For the text-containing cell, return its midpoint in (X, Y) coordinate format. 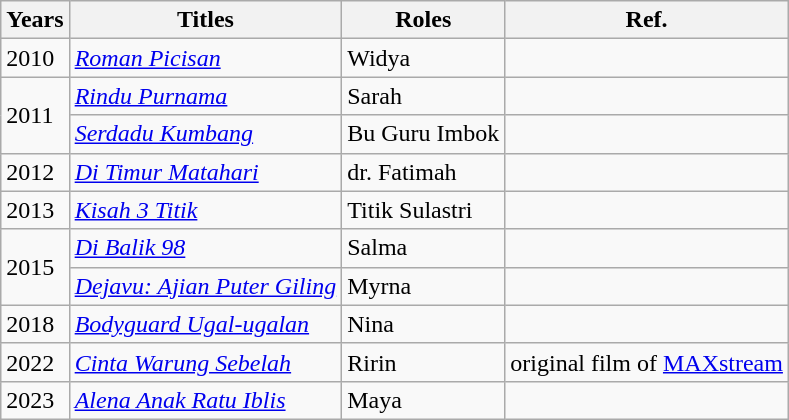
dr. Fatimah (424, 172)
Widya (424, 58)
Roman Picisan (206, 58)
Kisah 3 Titik (206, 210)
Rindu Purnama (206, 96)
Cinta Warung Sebelah (206, 362)
2011 (35, 115)
2012 (35, 172)
Titles (206, 20)
Di Balik 98 (206, 248)
2018 (35, 324)
original film of MAXstream (647, 362)
Ref. (647, 20)
Dejavu: Ajian Puter Giling (206, 286)
Salma (424, 248)
Titik Sulastri (424, 210)
Ririn (424, 362)
Alena Anak Ratu Iblis (206, 400)
Maya (424, 400)
2022 (35, 362)
Sarah (424, 96)
2015 (35, 267)
2023 (35, 400)
Serdadu Kumbang (206, 134)
Di Timur Matahari (206, 172)
Bodyguard Ugal-ugalan (206, 324)
Nina (424, 324)
Roles (424, 20)
2010 (35, 58)
Years (35, 20)
Bu Guru Imbok (424, 134)
2013 (35, 210)
Myrna (424, 286)
